Scan for the cell matching the given text and deliver its [x, y] coordinate at center. 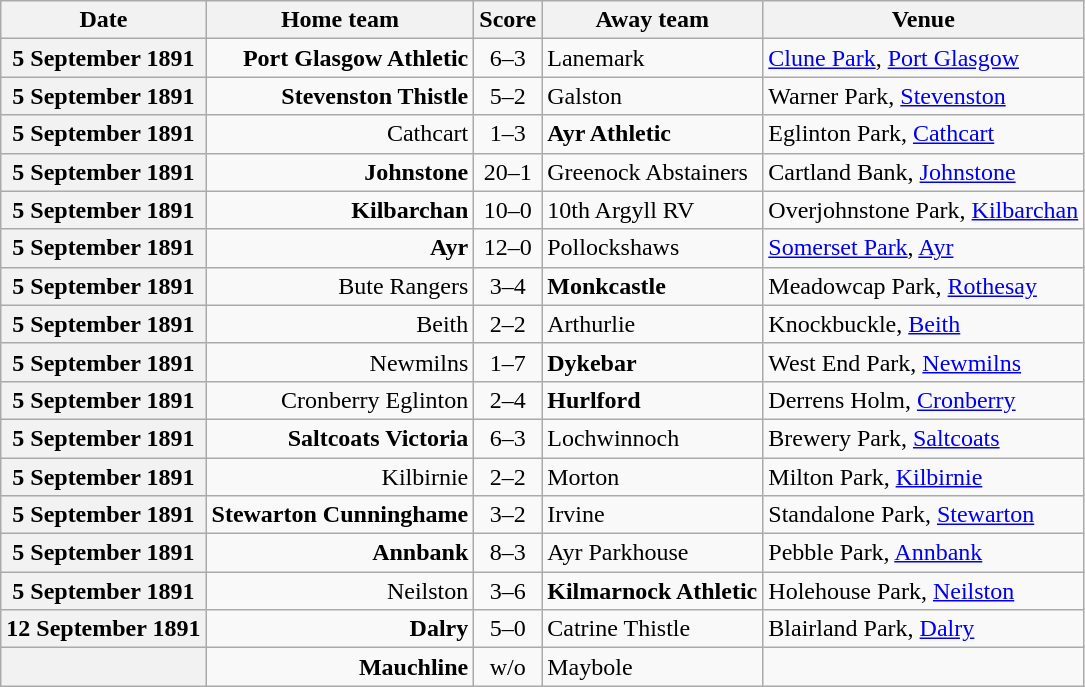
Newmilns [340, 362]
10–0 [508, 210]
Stewarton Cunninghame [340, 515]
Port Glasgow Athletic [340, 58]
Annbank [340, 553]
Pollockshaws [652, 248]
3–6 [508, 591]
Cartland Bank, Johnstone [924, 172]
Cronberry Eglinton [340, 400]
Saltcoats Victoria [340, 438]
12 September 1891 [104, 629]
Beith [340, 324]
Blairland Park, Dalry [924, 629]
Mauchline [340, 667]
Overjohnstone Park, Kilbarchan [924, 210]
Ayr Parkhouse [652, 553]
20–1 [508, 172]
2–4 [508, 400]
Ayr [340, 248]
Lanemark [652, 58]
Cathcart [340, 134]
Kilmarnock Athletic [652, 591]
Meadowcap Park, Rothesay [924, 286]
Arthurlie [652, 324]
Kilbirnie [340, 477]
Maybole [652, 667]
Stevenston Thistle [340, 96]
Away team [652, 20]
Greenock Abstainers [652, 172]
Venue [924, 20]
Lochwinnoch [652, 438]
Brewery Park, Saltcoats [924, 438]
12–0 [508, 248]
Home team [340, 20]
Kilbarchan [340, 210]
Dykebar [652, 362]
Monkcastle [652, 286]
5–0 [508, 629]
Score [508, 20]
Catrine Thistle [652, 629]
Neilston [340, 591]
w/o [508, 667]
West End Park, Newmilns [924, 362]
Bute Rangers [340, 286]
Derrens Holm, Cronberry [924, 400]
5–2 [508, 96]
Standalone Park, Stewarton [924, 515]
1–3 [508, 134]
Knockbuckle, Beith [924, 324]
10th Argyll RV [652, 210]
Galston [652, 96]
3–2 [508, 515]
Dalry [340, 629]
Irvine [652, 515]
8–3 [508, 553]
1–7 [508, 362]
Johnstone [340, 172]
Ayr Athletic [652, 134]
Somerset Park, Ayr [924, 248]
Hurlford [652, 400]
3–4 [508, 286]
Milton Park, Kilbirnie [924, 477]
Morton [652, 477]
Eglinton Park, Cathcart [924, 134]
Warner Park, Stevenston [924, 96]
Clune Park, Port Glasgow [924, 58]
Holehouse Park, Neilston [924, 591]
Date [104, 20]
Pebble Park, Annbank [924, 553]
